From the cell containing the given text, extract its center point as [X, Y] coordinate. 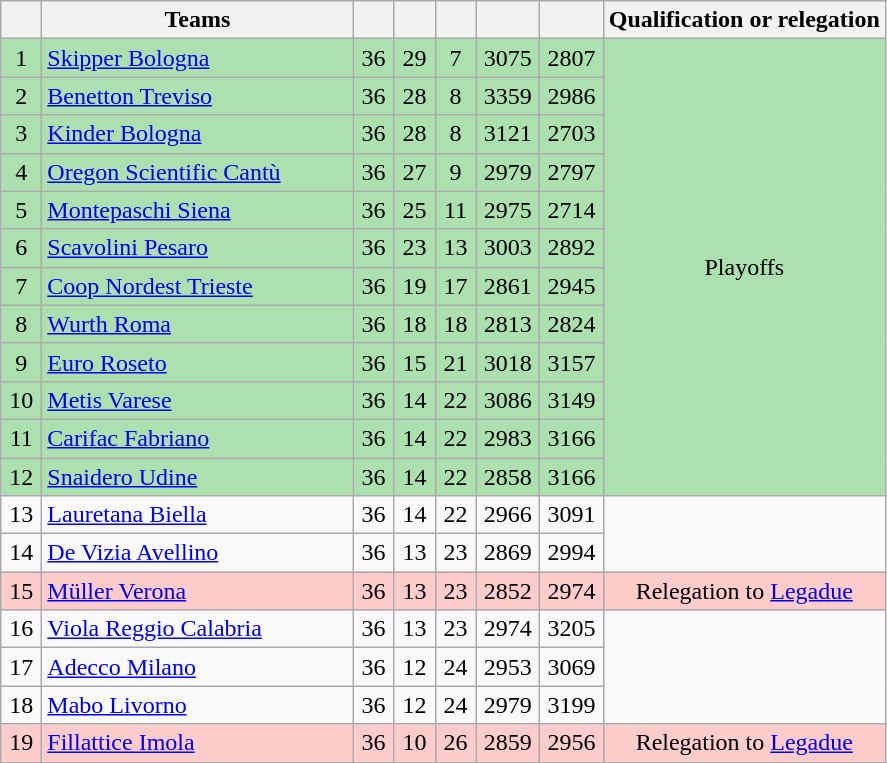
2892 [572, 248]
Snaidero Udine [198, 477]
Kinder Bologna [198, 134]
3359 [508, 96]
5 [22, 210]
2797 [572, 172]
29 [414, 58]
21 [456, 362]
Scavolini Pesaro [198, 248]
Metis Varese [198, 400]
26 [456, 743]
3199 [572, 705]
2714 [572, 210]
Skipper Bologna [198, 58]
4 [22, 172]
Fillattice Imola [198, 743]
2994 [572, 553]
3086 [508, 400]
3 [22, 134]
Mabo Livorno [198, 705]
1 [22, 58]
Qualification or relegation [744, 20]
Viola Reggio Calabria [198, 629]
2975 [508, 210]
2945 [572, 286]
3069 [572, 667]
2824 [572, 324]
3075 [508, 58]
Euro Roseto [198, 362]
3091 [572, 515]
3205 [572, 629]
Müller Verona [198, 591]
Adecco Milano [198, 667]
2852 [508, 591]
2986 [572, 96]
Playoffs [744, 268]
27 [414, 172]
Wurth Roma [198, 324]
2 [22, 96]
25 [414, 210]
16 [22, 629]
2813 [508, 324]
2858 [508, 477]
2956 [572, 743]
Lauretana Biella [198, 515]
2953 [508, 667]
Teams [198, 20]
2859 [508, 743]
3157 [572, 362]
Benetton Treviso [198, 96]
3003 [508, 248]
2807 [572, 58]
6 [22, 248]
3018 [508, 362]
Montepaschi Siena [198, 210]
3149 [572, 400]
2869 [508, 553]
Carifac Fabriano [198, 438]
2861 [508, 286]
De Vizia Avellino [198, 553]
2983 [508, 438]
Coop Nordest Trieste [198, 286]
Oregon Scientific Cantù [198, 172]
3121 [508, 134]
2703 [572, 134]
2966 [508, 515]
